Detect which cell encompasses the target text, then output its (X, Y) center coordinate. 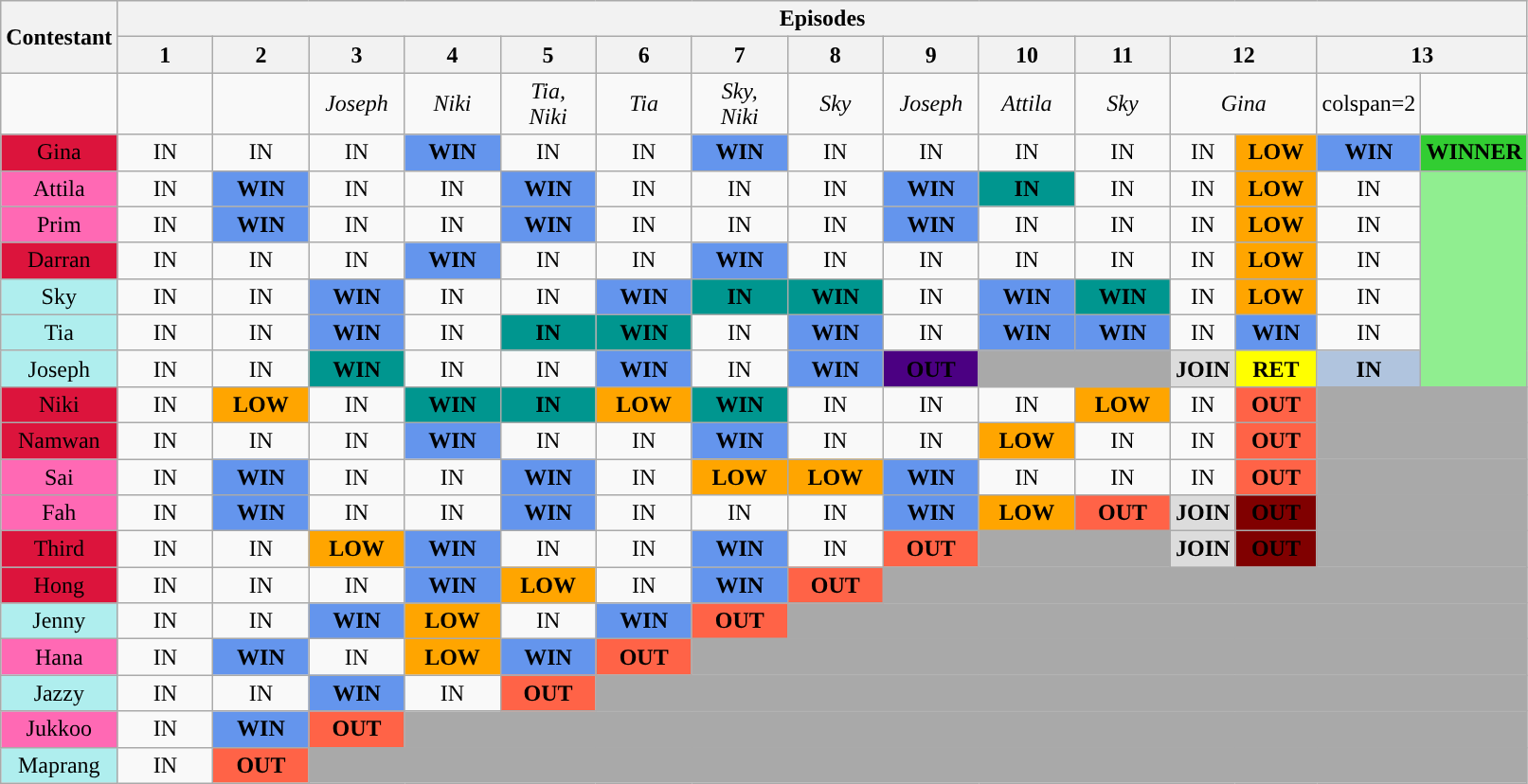
9 (930, 55)
10 (1027, 55)
Maprang (59, 765)
5 (548, 55)
1 (165, 55)
Contestant (59, 37)
4 (453, 55)
Episodes (822, 19)
Third (59, 549)
7 (739, 55)
12 (1244, 55)
Sky,Niki (739, 104)
Sai (59, 476)
11 (1122, 55)
Jukkoo (59, 729)
Prim (59, 224)
2 (261, 55)
Hana (59, 657)
Namwan (59, 440)
Fah (59, 513)
6 (644, 55)
colspan=2 (1369, 104)
WINNER (1474, 152)
Jenny (59, 621)
3 (356, 55)
Tia,Niki (548, 104)
Hong (59, 585)
8 (836, 55)
Jazzy (59, 693)
Darran (59, 260)
RET (1276, 368)
13 (1422, 55)
